Output the [x, y] coordinate of the center of the cell containing the given text.  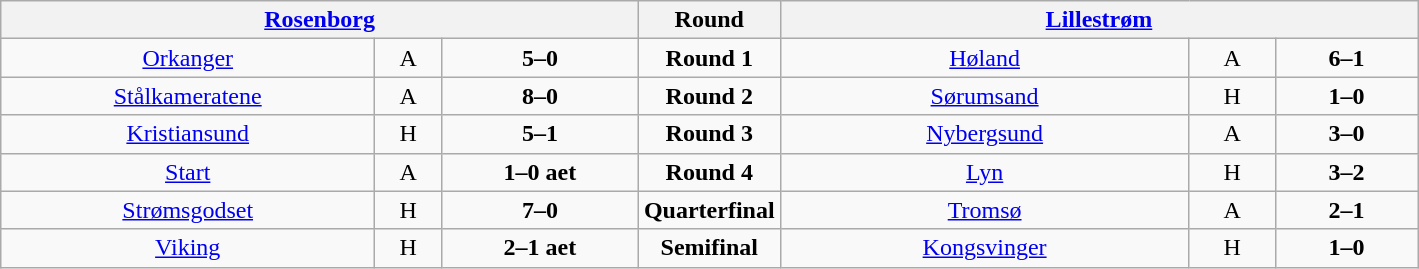
Strømsgodset [188, 210]
Start [188, 172]
Kristiansund [188, 134]
2–1 [1346, 210]
Lyn [984, 172]
2–1 aet [540, 248]
3–0 [1346, 134]
Quarterfinal [709, 210]
Kongsvinger [984, 248]
Orkanger [188, 58]
Round [709, 20]
7–0 [540, 210]
3–2 [1346, 172]
6–1 [1346, 58]
Viking [188, 248]
Semifinal [709, 248]
Round 3 [709, 134]
Round 2 [709, 96]
Lillestrøm [1099, 20]
Sørumsand [984, 96]
Rosenborg [320, 20]
1–0 aet [540, 172]
5–0 [540, 58]
Tromsø [984, 210]
5–1 [540, 134]
Round 1 [709, 58]
Stålkameratene [188, 96]
Round 4 [709, 172]
8–0 [540, 96]
Høland [984, 58]
Nybergsund [984, 134]
